Identify which cell holds the provided text, then report its [x, y] central coordinate. 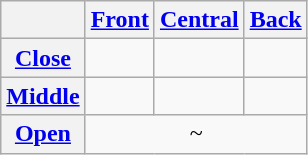
Front [120, 20]
Close [43, 58]
Middle [43, 96]
Open [43, 134]
Back [276, 20]
Central [199, 20]
~ [196, 134]
